Find where the given text appears and provide that cell's center as (x, y) coordinate. 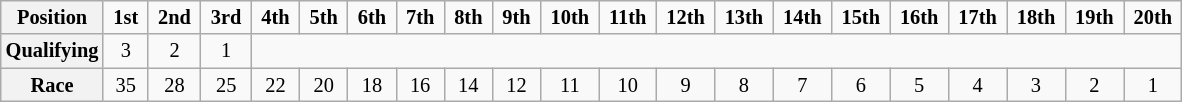
5th (324, 17)
9 (685, 85)
20 (324, 85)
10th (570, 17)
4 (977, 85)
18th (1036, 17)
1st (126, 17)
16th (919, 17)
8 (744, 85)
4th (275, 17)
25 (226, 85)
20th (1153, 17)
Race (52, 85)
18 (372, 85)
2nd (174, 17)
7 (802, 85)
11 (570, 85)
13th (744, 17)
8th (468, 17)
22 (275, 85)
11th (628, 17)
5 (919, 85)
10 (628, 85)
14 (468, 85)
28 (174, 85)
Qualifying (52, 51)
12 (516, 85)
35 (126, 85)
6 (861, 85)
3rd (226, 17)
9th (516, 17)
16 (420, 85)
6th (372, 17)
12th (685, 17)
7th (420, 17)
14th (802, 17)
15th (861, 17)
17th (977, 17)
19th (1094, 17)
Position (52, 17)
